Determine the (X, Y) coordinate at the center of the cell enclosing the given text.  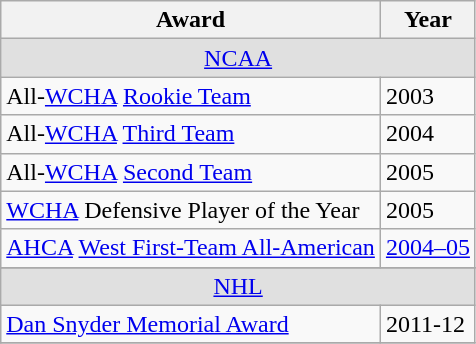
All-WCHA Rookie Team (191, 96)
2011-12 (428, 324)
NHL (238, 286)
2004–05 (428, 248)
Year (428, 20)
NCAA (238, 58)
All-WCHA Third Team (191, 134)
2004 (428, 134)
2003 (428, 96)
AHCA West First-Team All-American (191, 248)
Award (191, 20)
Dan Snyder Memorial Award (191, 324)
WCHA Defensive Player of the Year (191, 210)
All-WCHA Second Team (191, 172)
